Find where the given text appears and provide that cell's center as (x, y) coordinate. 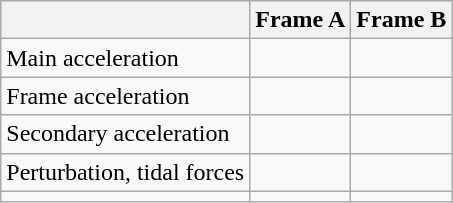
Secondary acceleration (126, 134)
Frame acceleration (126, 96)
Frame B (402, 20)
Frame A (300, 20)
Perturbation, tidal forces (126, 172)
Main acceleration (126, 58)
